Output the [X, Y] coordinate of the center of the cell containing the given text.  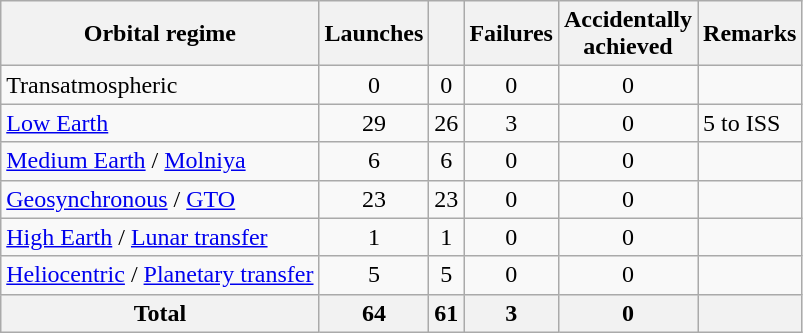
Transatmospheric [160, 85]
29 [374, 123]
Heliocentric / Planetary transfer [160, 275]
Total [160, 313]
Low Earth [160, 123]
Accidentallyachieved [628, 34]
Medium Earth / Molniya [160, 161]
26 [446, 123]
Launches [374, 34]
Remarks [750, 34]
61 [446, 313]
64 [374, 313]
Failures [512, 34]
Geosynchronous / GTO [160, 199]
High Earth / Lunar transfer [160, 237]
5 to ISS [750, 123]
Orbital regime [160, 34]
